Determine the (X, Y) coordinate at the center of the cell enclosing the given text.  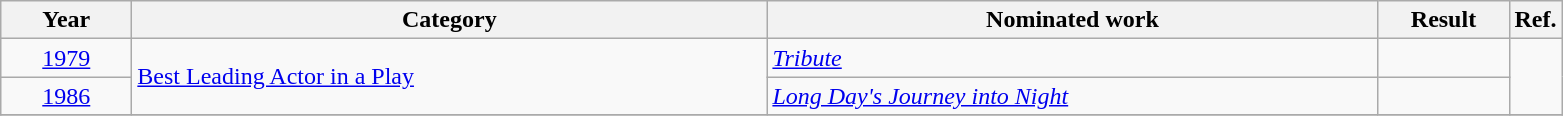
Result (1444, 20)
Category (450, 20)
Year (66, 20)
Nominated work (1072, 20)
Best Leading Actor in a Play (450, 77)
1979 (66, 58)
Ref. (1536, 20)
Tribute (1072, 58)
Long Day's Journey into Night (1072, 96)
1986 (66, 96)
